Extract the [X, Y] coordinate from the center of the cell holding the provided text.  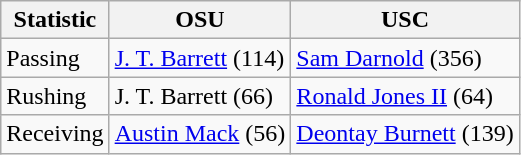
OSU [200, 20]
Statistic [55, 20]
Austin Mack (56) [200, 134]
Ronald Jones II (64) [405, 96]
Passing [55, 58]
Deontay Burnett (139) [405, 134]
USC [405, 20]
J. T. Barrett (114) [200, 58]
Rushing [55, 96]
J. T. Barrett (66) [200, 96]
Receiving [55, 134]
Sam Darnold (356) [405, 58]
